Extract the (x, y) coordinate from the center of the cell holding the provided text.  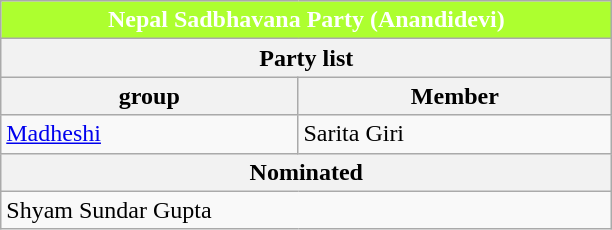
Member (455, 96)
Nepal Sadbhavana Party (Anandidevi) (306, 20)
Sarita Giri (455, 134)
Nominated (306, 172)
Party list (306, 58)
group (150, 96)
Madheshi (150, 134)
Shyam Sundar Gupta (306, 210)
